Search for the cell housing the specified text and yield its (X, Y) center coordinate. 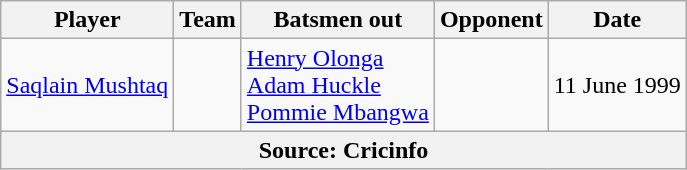
Opponent (491, 20)
Date (617, 20)
Henry OlongaAdam HucklePommie Mbangwa (338, 85)
Team (208, 20)
11 June 1999 (617, 85)
Player (88, 20)
Saqlain Mushtaq (88, 85)
Source: Cricinfo (344, 150)
Batsmen out (338, 20)
